Output the [x, y] coordinate of the center of the cell containing the given text.  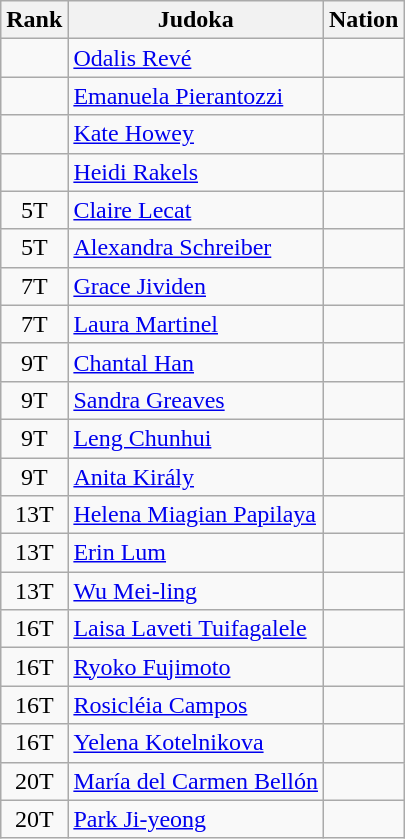
Claire Lecat [196, 210]
Odalis Revé [196, 58]
Yelena Kotelnikova [196, 743]
Erin Lum [196, 553]
Leng Chunhui [196, 438]
Grace Jividen [196, 286]
Laisa Laveti Tuifagalele [196, 629]
Anita Király [196, 477]
Nation [364, 20]
Rank [34, 20]
Wu Mei-ling [196, 591]
Heidi Rakels [196, 172]
Helena Miagian Papilaya [196, 515]
Ryoko Fujimoto [196, 667]
Laura Martinel [196, 324]
Alexandra Schreiber [196, 248]
Kate Howey [196, 134]
Park Ji-yeong [196, 819]
Chantal Han [196, 362]
Judoka [196, 20]
María del Carmen Bellón [196, 781]
Sandra Greaves [196, 400]
Rosicléia Campos [196, 705]
Emanuela Pierantozzi [196, 96]
